Search for the cell housing the specified text and yield its [x, y] center coordinate. 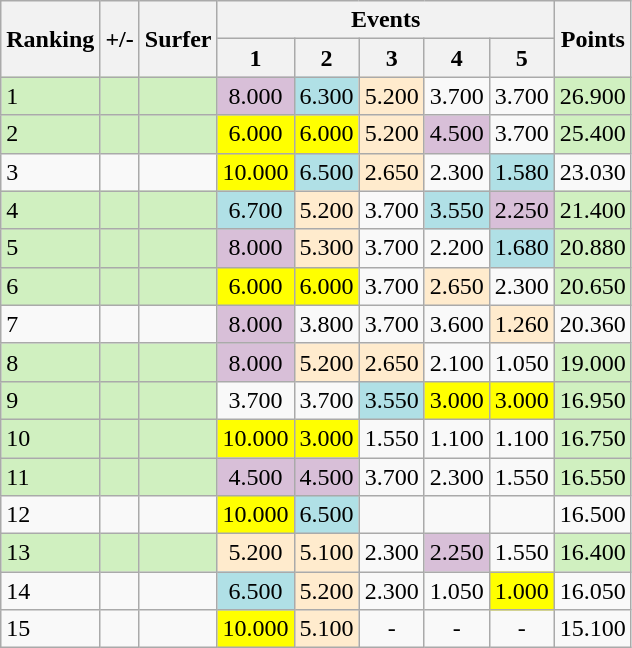
21.400 [592, 210]
16.400 [592, 553]
15 [50, 629]
6.700 [256, 210]
16.500 [592, 515]
16.750 [592, 438]
2.200 [456, 248]
1.680 [522, 248]
16.050 [592, 591]
3.800 [326, 324]
16.550 [592, 477]
2.100 [456, 362]
Surfer [178, 39]
1.000 [522, 591]
11 [50, 477]
12 [50, 515]
3.600 [456, 324]
+/- [120, 39]
15.100 [592, 629]
6.300 [326, 96]
8 [50, 362]
20.650 [592, 286]
13 [50, 553]
25.400 [592, 134]
Ranking [50, 39]
Points [592, 39]
23.030 [592, 172]
1.580 [522, 172]
1.260 [522, 324]
20.360 [592, 324]
20.880 [592, 248]
6 [50, 286]
10 [50, 438]
19.000 [592, 362]
14 [50, 591]
9 [50, 400]
Events [386, 20]
26.900 [592, 96]
16.950 [592, 400]
5.300 [326, 248]
7 [50, 324]
